From the cell containing the given text, extract its center point as [x, y] coordinate. 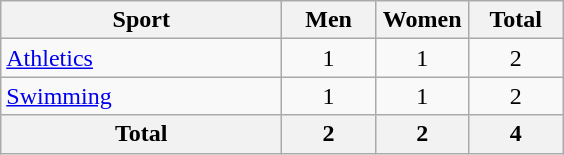
Men [329, 20]
Sport [142, 20]
Women [422, 20]
Athletics [142, 58]
Swimming [142, 96]
4 [516, 134]
